Find where the given text appears and provide that cell's center as (X, Y) coordinate. 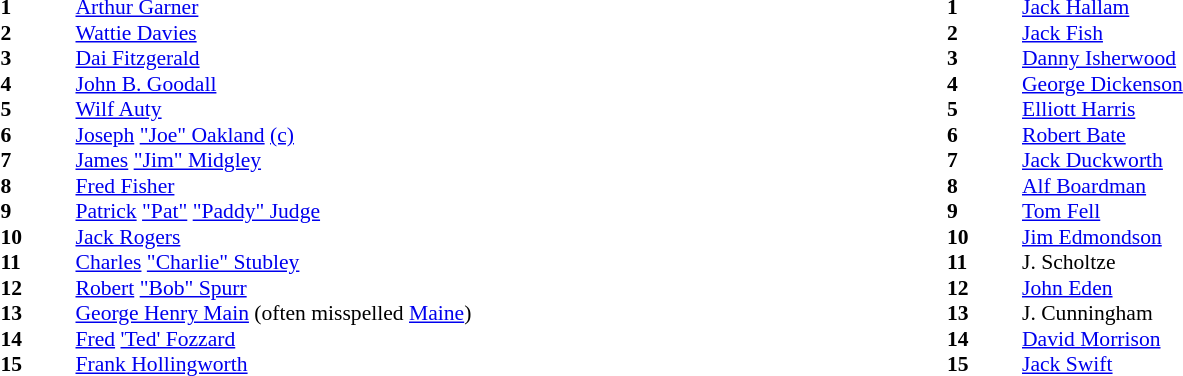
Robert "Bob" Spurr (274, 288)
John Eden (1102, 288)
Robert Bate (1102, 135)
Patrick "Pat" "Paddy" Judge (274, 211)
Alf Boardman (1102, 186)
J. Scholtze (1102, 263)
Fred Fisher (274, 186)
Charles "Charlie" Stubley (274, 263)
Jack Rogers (274, 237)
Wattie Davies (274, 33)
John B. Goodall (274, 84)
J. Cunningham (1102, 313)
David Morrison (1102, 339)
Joseph "Joe" Oakland (c) (274, 135)
Tom Fell (1102, 211)
Elliott Harris (1102, 109)
Wilf Auty (274, 109)
James "Jim" Midgley (274, 161)
George Henry Main (often misspelled Maine) (274, 313)
George Dickenson (1102, 84)
Jack Duckworth (1102, 161)
Danny Isherwood (1102, 59)
Jim Edmondson (1102, 237)
Fred 'Ted' Fozzard (274, 339)
Dai Fitzgerald (274, 59)
Jack Fish (1102, 33)
